Identify which cell holds the provided text, then report its (x, y) central coordinate. 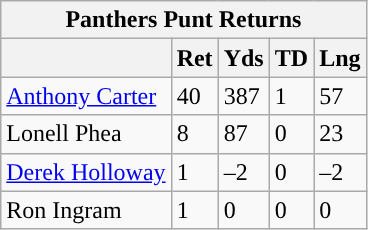
8 (194, 134)
TD (291, 58)
Lonell Phea (86, 134)
87 (244, 134)
Anthony Carter (86, 96)
Ron Ingram (86, 210)
40 (194, 96)
Lng (340, 58)
57 (340, 96)
Derek Holloway (86, 172)
Panthers Punt Returns (184, 20)
23 (340, 134)
Yds (244, 58)
Ret (194, 58)
387 (244, 96)
